Identify which cell holds the provided text, then report its [X, Y] central coordinate. 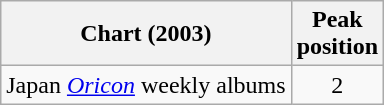
Chart (2003) [146, 34]
Japan Oricon weekly albums [146, 85]
Peakposition [337, 34]
2 [337, 85]
